From the cell containing the given text, extract its center point as (x, y) coordinate. 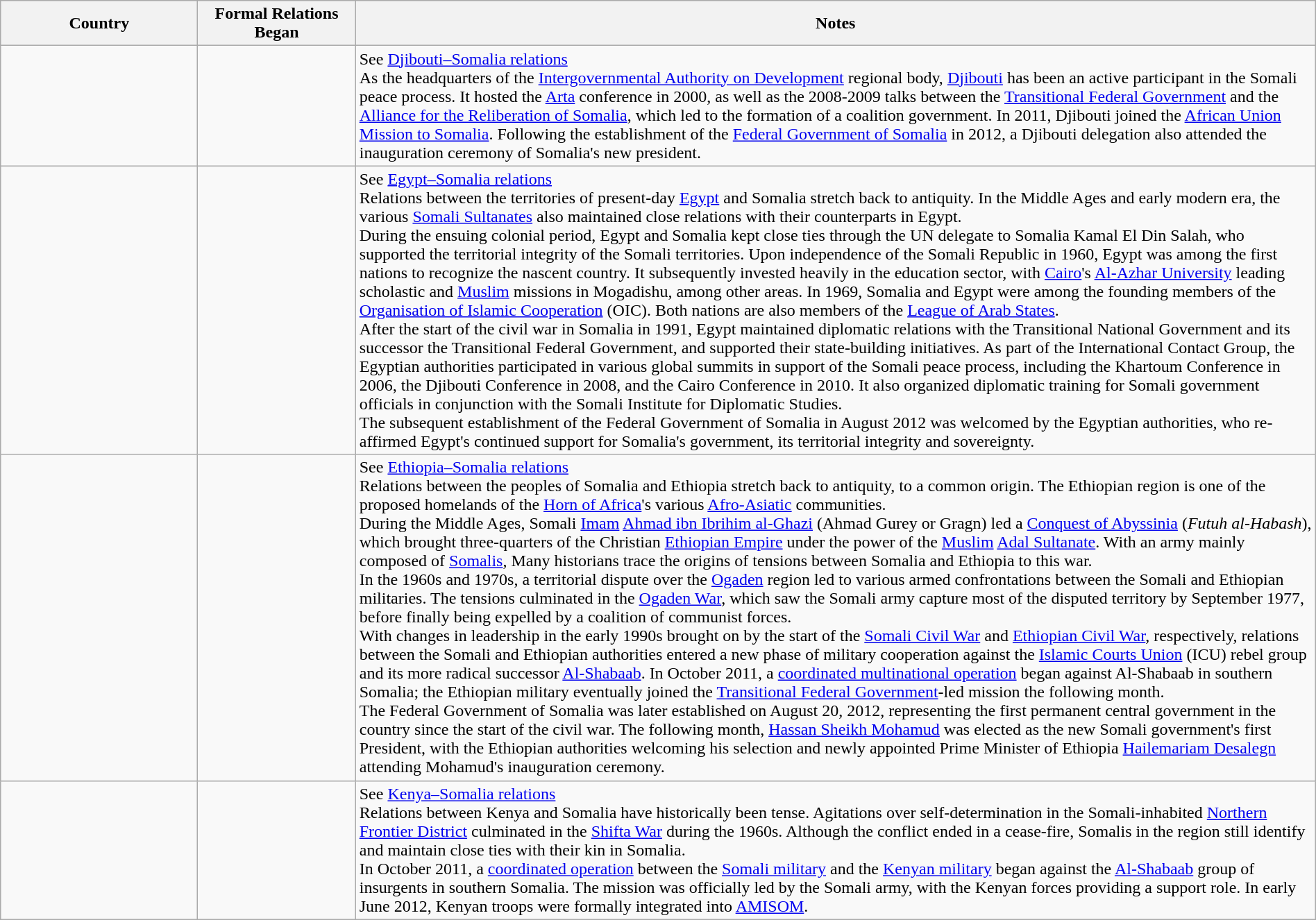
Country (99, 24)
Formal Relations Began (276, 24)
Notes (836, 24)
